Output the [x, y] coordinate of the center of the cell containing the given text.  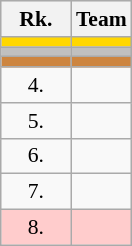
6. [36, 156]
Team [102, 19]
8. [36, 228]
7. [36, 192]
4. [36, 85]
5. [36, 121]
Rk. [36, 19]
